Determine the [x, y] coordinate at the center of the cell enclosing the given text.  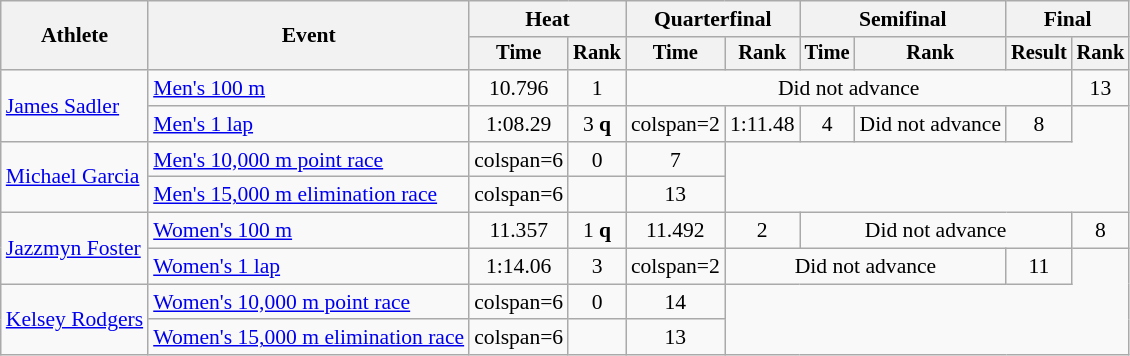
Women's 1 lap [308, 267]
Event [308, 36]
Michael Garcia [74, 178]
4 [828, 124]
Women's 10,000 m point race [308, 302]
2 [762, 231]
Result [1039, 54]
Final [1068, 19]
Kelsey Rodgers [74, 320]
3 [597, 267]
7 [676, 160]
1 q [597, 231]
10.796 [518, 88]
1 [597, 88]
Men's 1 lap [308, 124]
Women's 15,000 m elimination race [308, 338]
11.357 [518, 231]
11 [1039, 267]
1:11.48 [762, 124]
Men's 100 m [308, 88]
Athlete [74, 36]
1:08.29 [518, 124]
Men's 10,000 m point race [308, 160]
14 [676, 302]
Quarterfinal [713, 19]
James Sadler [74, 106]
Jazzmyn Foster [74, 248]
11.492 [676, 231]
Women's 100 m [308, 231]
Semifinal [904, 19]
3 q [597, 124]
1:14.06 [518, 267]
Men's 15,000 m elimination race [308, 195]
Heat [548, 19]
